Search for the cell housing the specified text and yield its [X, Y] center coordinate. 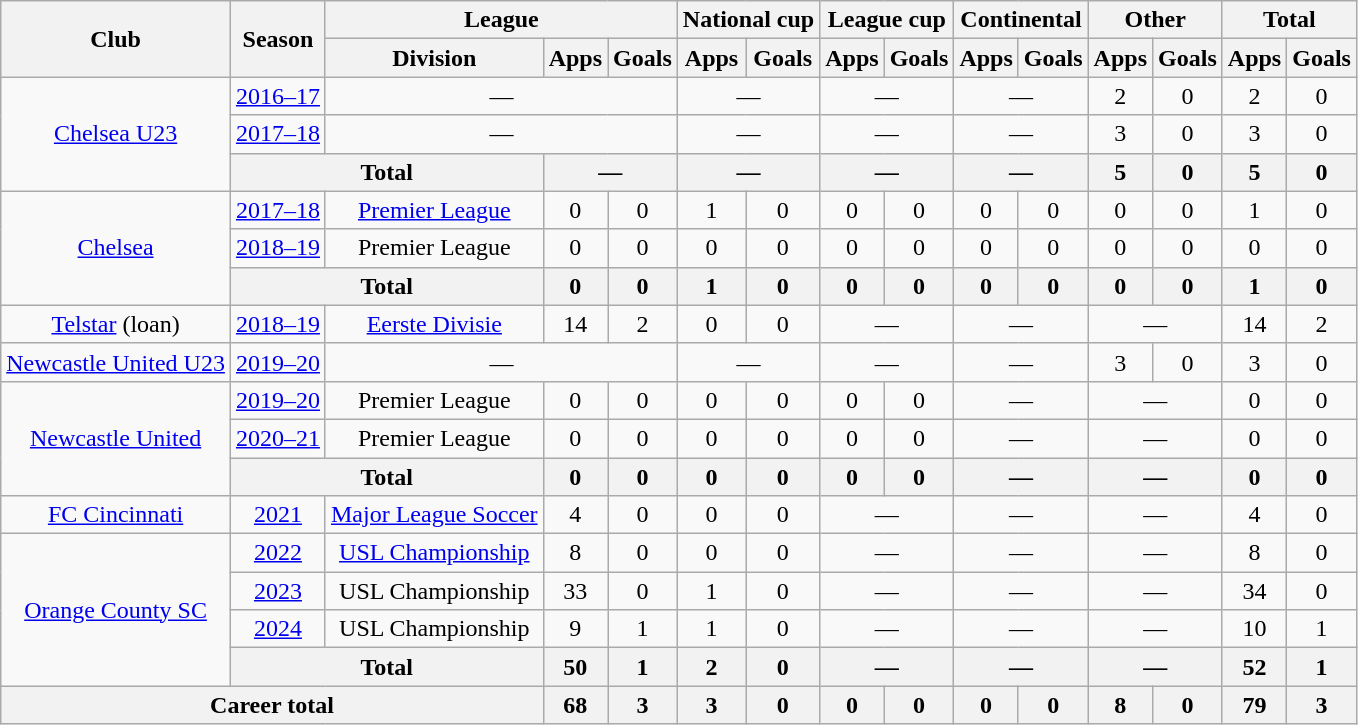
79 [1254, 705]
Orange County SC [116, 610]
2023 [278, 591]
Major League Soccer [434, 515]
League cup [887, 20]
10 [1254, 629]
Other [1155, 20]
Division [434, 58]
9 [575, 629]
52 [1254, 667]
Club [116, 39]
2021 [278, 515]
Career total [272, 705]
33 [575, 591]
Continental [1021, 20]
34 [1254, 591]
2020–21 [278, 438]
Newcastle United [116, 438]
Chelsea U23 [116, 134]
National cup [748, 20]
2016–17 [278, 96]
50 [575, 667]
Telstar (loan) [116, 324]
Eerste Divisie [434, 324]
2022 [278, 553]
Season [278, 39]
FC Cincinnati [116, 515]
2024 [278, 629]
Newcastle United U23 [116, 362]
Chelsea [116, 248]
League [501, 20]
68 [575, 705]
